Find where the given text appears and provide that cell's center as [x, y] coordinate. 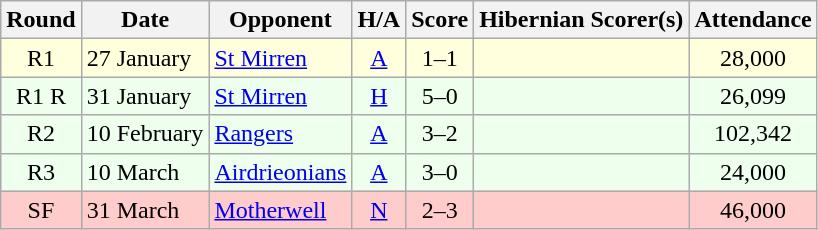
Airdrieonians [280, 172]
H/A [379, 20]
102,342 [753, 134]
1–1 [440, 58]
3–0 [440, 172]
46,000 [753, 210]
31 March [145, 210]
Attendance [753, 20]
10 February [145, 134]
R1 R [41, 96]
3–2 [440, 134]
Hibernian Scorer(s) [582, 20]
10 March [145, 172]
Date [145, 20]
Round [41, 20]
27 January [145, 58]
R3 [41, 172]
Score [440, 20]
Rangers [280, 134]
2–3 [440, 210]
H [379, 96]
Motherwell [280, 210]
24,000 [753, 172]
R2 [41, 134]
R1 [41, 58]
Opponent [280, 20]
28,000 [753, 58]
26,099 [753, 96]
31 January [145, 96]
SF [41, 210]
5–0 [440, 96]
N [379, 210]
